Pinpoint the cell where the given text exists, returning its (x, y) midpoint coordinate. 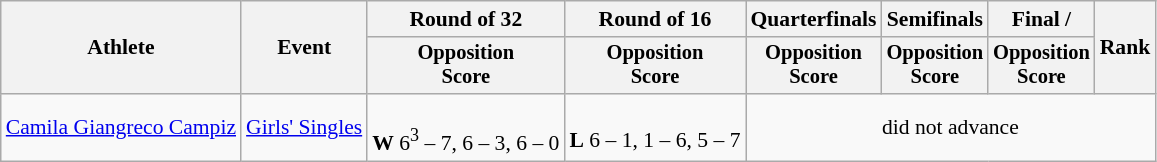
did not advance (951, 128)
Event (304, 48)
Camila Giangreco Campiz (121, 128)
Athlete (121, 48)
Rank (1126, 48)
Semifinals (936, 19)
Quarterfinals (814, 19)
Round of 32 (466, 19)
Round of 16 (654, 19)
W 63 – 7, 6 – 3, 6 – 0 (466, 128)
L 6 – 1, 1 – 6, 5 – 7 (654, 128)
Girls' Singles (304, 128)
Final / (1042, 19)
